Return (x, y) of the center of cell containing provided text 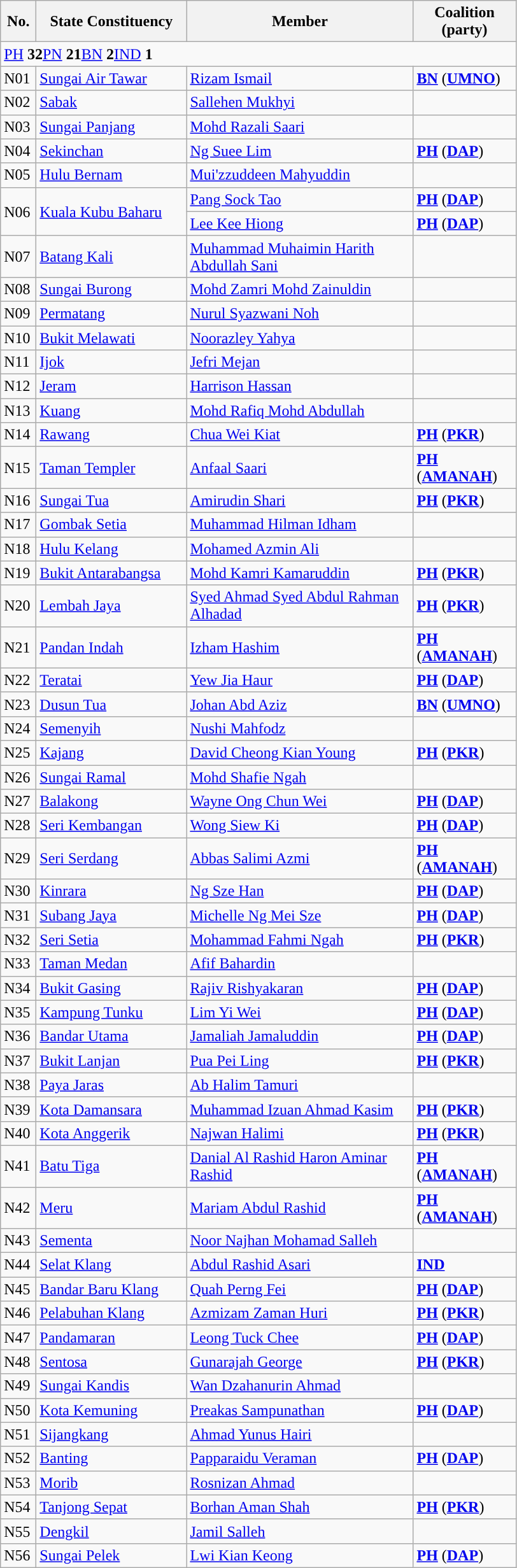
N18 (18, 549)
Meru (111, 1207)
Jamaliah Jamaluddin (300, 1036)
Kota Anggerik (111, 1133)
N26 (18, 777)
N09 (18, 313)
PH 32PN 21BN 2IND 1 (258, 54)
Taman Templer (111, 467)
Noor Najhan Mohamad Salleh (300, 1241)
Lim Yi Wei (300, 1012)
N31 (18, 915)
N08 (18, 289)
N24 (18, 728)
N04 (18, 151)
Mohd Zamri Mohd Zainuldin (300, 289)
Sabak (111, 102)
Sungai Air Tawar (111, 78)
Sijangkang (111, 1434)
N38 (18, 1085)
Dengkil (111, 1531)
David Cheong Kian Young (300, 752)
Kinrara (111, 891)
Rosnizan Ahmad (300, 1483)
N20 (18, 606)
Wayne Ong Chun Wei (300, 802)
N23 (18, 704)
Mohamed Azmin Ali (300, 549)
Banting (111, 1459)
Lwi Kian Keong (300, 1555)
Harrison Hassan (300, 386)
Afif Bahardin (300, 964)
Mohd Kamri Kamaruddin (300, 573)
Yew Jia Haur (300, 680)
Syed Ahmad Syed Abdul Rahman Alhadad (300, 606)
Mohd Razali Saari (300, 127)
Rawang (111, 435)
Anfaal Saari (300, 467)
Sementa (111, 1241)
N27 (18, 802)
Muhammad Hilman Idham (300, 525)
Bandar Utama (111, 1036)
Jefri Mejan (300, 362)
Gunarajah George (300, 1362)
Subang Jaya (111, 915)
Wong Siew Ki (300, 826)
N13 (18, 411)
Quah Perng Fei (300, 1289)
N03 (18, 127)
Selat Klang (111, 1265)
N30 (18, 891)
Nurul Syazwani Noh (300, 313)
N53 (18, 1483)
N41 (18, 1166)
Izham Hashim (300, 647)
Kota Kemuning (111, 1410)
N42 (18, 1207)
Pelabuhan Klang (111, 1313)
Bukit Gasing (111, 988)
N43 (18, 1241)
Paya Jaras (111, 1085)
N16 (18, 500)
N34 (18, 988)
N37 (18, 1061)
N17 (18, 525)
Pandamaran (111, 1338)
N15 (18, 467)
Jeram (111, 386)
Mohd Shafie Ngah (300, 777)
N54 (18, 1507)
N25 (18, 752)
N39 (18, 1109)
Gombak Setia (111, 525)
N44 (18, 1265)
Batang Kali (111, 256)
N29 (18, 858)
N12 (18, 386)
Seri Serdang (111, 858)
Dusun Tua (111, 704)
Wan Dzahanurin Ahmad (300, 1386)
N05 (18, 175)
Sungai Burong (111, 289)
Kuang (111, 411)
Ng Sze Han (300, 891)
Abbas Salimi Azmi (300, 858)
IND (465, 1265)
Sallehen Mukhyi (300, 102)
N35 (18, 1012)
Taman Medan (111, 964)
Kota Damansara (111, 1109)
N40 (18, 1133)
Rizam Ismail (300, 78)
Sungai Panjang (111, 127)
Hulu Bernam (111, 175)
Michelle Ng Mei Sze (300, 915)
Pang Sock Tao (300, 199)
N32 (18, 940)
Bukit Lanjan (111, 1061)
N07 (18, 256)
Ahmad Yunus Hairi (300, 1434)
Kajang (111, 752)
N11 (18, 362)
Ab Halim Tamuri (300, 1085)
N19 (18, 573)
N02 (18, 102)
N50 (18, 1410)
N51 (18, 1434)
Ijok (111, 362)
N28 (18, 826)
Morib (111, 1483)
Semenyih (111, 728)
Sekinchan (111, 151)
Abdul Rashid Asari (300, 1265)
N56 (18, 1555)
Jamil Salleh (300, 1531)
Seri Setia (111, 940)
Azmizam Zaman Huri (300, 1313)
Rajiv Rishyakaran (300, 988)
N10 (18, 338)
N52 (18, 1459)
Amirudin Shari (300, 500)
State Constituency (111, 22)
N06 (18, 211)
Preakas Sampunathan (300, 1410)
N22 (18, 680)
Bukit Melawati (111, 338)
Mohd Rafiq Mohd Abdullah (300, 411)
Sungai Pelek (111, 1555)
Mui'zzuddeen Mahyuddin (300, 175)
N33 (18, 964)
Danial Al Rashid Haron Aminar Rashid (300, 1166)
Balakong (111, 802)
Pua Pei Ling (300, 1061)
Muhammad Izuan Ahmad Kasim (300, 1109)
N21 (18, 647)
Sungai Ramal (111, 777)
Chua Wei Kiat (300, 435)
Bandar Baru Klang (111, 1289)
Nushi Mahfodz (300, 728)
Batu Tiga (111, 1166)
Papparaidu Veraman (300, 1459)
Sentosa (111, 1362)
N45 (18, 1289)
Muhammad Muhaimin Harith Abdullah Sani (300, 256)
N49 (18, 1386)
Ng Suee Lim (300, 151)
No. (18, 22)
Member (300, 22)
Kuala Kubu Baharu (111, 211)
Najwan Halimi (300, 1133)
Seri Kembangan (111, 826)
Noorazley Yahya (300, 338)
N47 (18, 1338)
Johan Abd Aziz (300, 704)
Teratai (111, 680)
Hulu Kelang (111, 549)
Leong Tuck Chee (300, 1338)
N01 (18, 78)
Tanjong Sepat (111, 1507)
N14 (18, 435)
Permatang (111, 313)
Pandan Indah (111, 647)
Lee Kee Hiong (300, 223)
Sungai Tua (111, 500)
Borhan Aman Shah (300, 1507)
N36 (18, 1036)
Kampung Tunku (111, 1012)
Sungai Kandis (111, 1386)
N55 (18, 1531)
N46 (18, 1313)
Mohammad Fahmi Ngah (300, 940)
Lembah Jaya (111, 606)
N48 (18, 1362)
Coalition (party) (465, 22)
Bukit Antarabangsa (111, 573)
Mariam Abdul Rashid (300, 1207)
